Determine the [X, Y] coordinate at the center of the cell enclosing the given text.  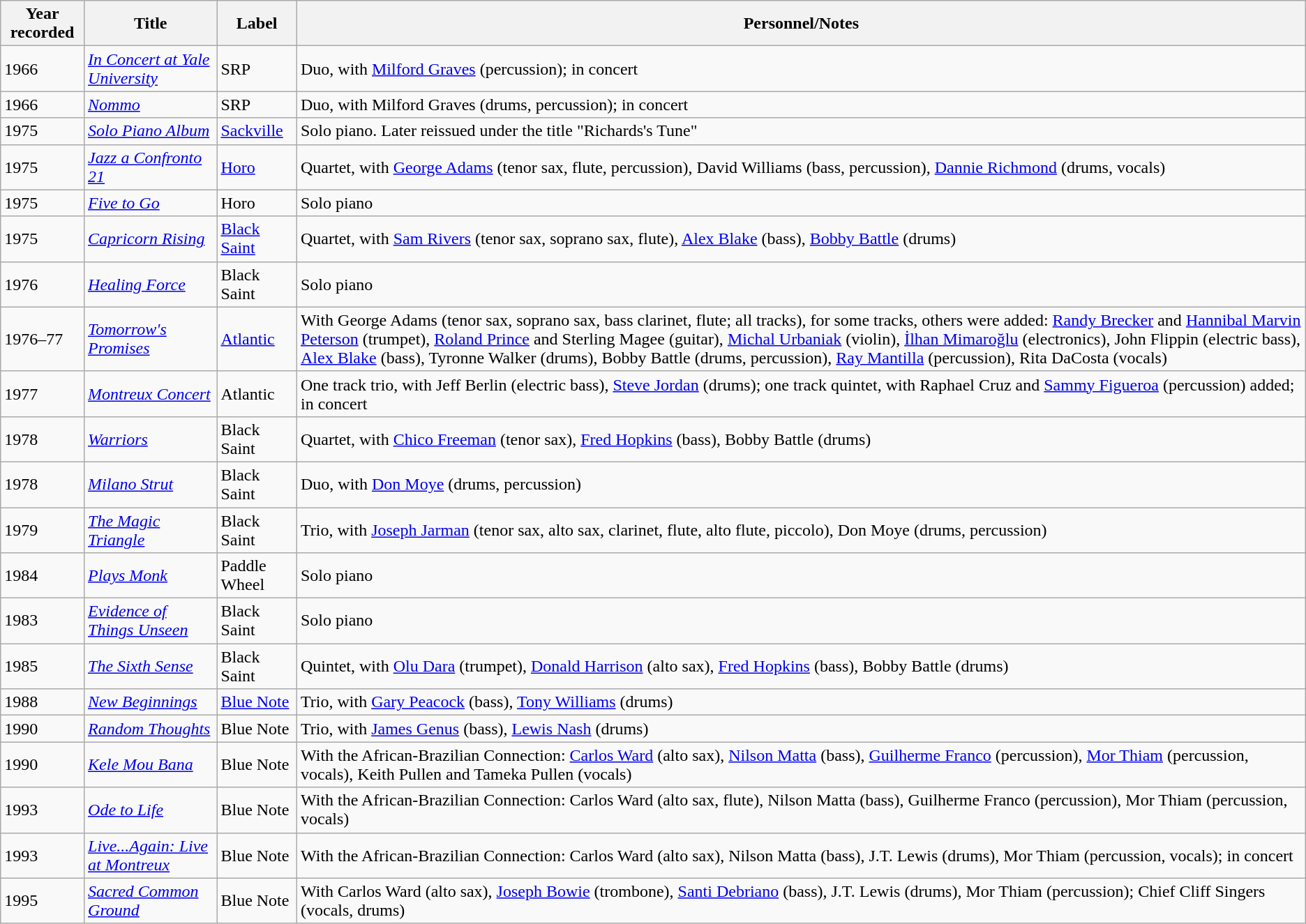
1984 [43, 576]
Healing Force [151, 285]
Sackville [257, 131]
Duo, with Milford Graves (drums, percussion); in concert [801, 105]
Duo, with Don Moye (drums, percussion) [801, 484]
Kele Mou Bana [151, 764]
Plays Monk [151, 576]
New Beginnings [151, 702]
1977 [43, 393]
Quartet, with Chico Freeman (tenor sax), Fred Hopkins (bass), Bobby Battle (drums) [801, 439]
Trio, with Gary Peacock (bass), Tony Williams (drums) [801, 702]
Five to Go [151, 203]
Solo Piano Album [151, 131]
Year recorded [43, 24]
Duo, with Milford Graves (percussion); in concert [801, 68]
Nommo [151, 105]
1983 [43, 621]
The Magic Triangle [151, 530]
In Concert at Yale University [151, 68]
Paddle Wheel [257, 576]
Capricorn Rising [151, 238]
Sacred Common Ground [151, 901]
Solo piano. Later reissued under the title "Richards's Tune" [801, 131]
Trio, with Joseph Jarman (tenor sax, alto sax, clarinet, flute, alto flute, piccolo), Don Moye (drums, percussion) [801, 530]
Label [257, 24]
Trio, with James Genus (bass), Lewis Nash (drums) [801, 729]
Title [151, 24]
Live...Again: Live at Montreux [151, 855]
1988 [43, 702]
Quintet, with Olu Dara (trumpet), Donald Harrison (alto sax), Fred Hopkins (bass), Bobby Battle (drums) [801, 667]
Personnel/Notes [801, 24]
1985 [43, 667]
1995 [43, 901]
Quartet, with George Adams (tenor sax, flute, percussion), David Williams (bass, percussion), Dannie Richmond (drums, vocals) [801, 167]
Warriors [151, 439]
Jazz a Confronto 21 [151, 167]
1976 [43, 285]
1979 [43, 530]
Quartet, with Sam Rivers (tenor sax, soprano sax, flute), Alex Blake (bass), Bobby Battle (drums) [801, 238]
With the African-Brazilian Connection: Carlos Ward (alto sax), Nilson Matta (bass), J.T. Lewis (drums), Mor Thiam (percussion, vocals); in concert [801, 855]
Evidence of Things Unseen [151, 621]
Montreux Concert [151, 393]
Milano Strut [151, 484]
1976–77 [43, 339]
Tomorrow's Promises [151, 339]
Ode to Life [151, 810]
The Sixth Sense [151, 667]
Random Thoughts [151, 729]
